From the cell containing the given text, extract its center point as (X, Y) coordinate. 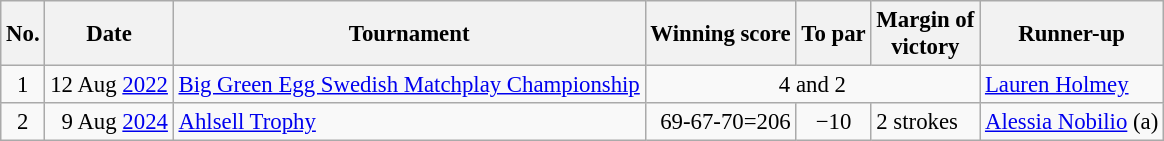
Tournament (409, 34)
Ahlsell Trophy (409, 122)
2 strokes (926, 122)
Margin ofvictory (926, 34)
Winning score (720, 34)
2 (23, 122)
Big Green Egg Swedish Matchplay Championship (409, 85)
Date (109, 34)
69-67-70=206 (720, 122)
4 and 2 (812, 85)
−10 (834, 122)
No. (23, 34)
12 Aug 2022 (109, 85)
9 Aug 2024 (109, 122)
Lauren Holmey (1072, 85)
To par (834, 34)
Runner-up (1072, 34)
Alessia Nobilio (a) (1072, 122)
1 (23, 85)
